Pinpoint the cell where the given text exists, returning its [X, Y] midpoint coordinate. 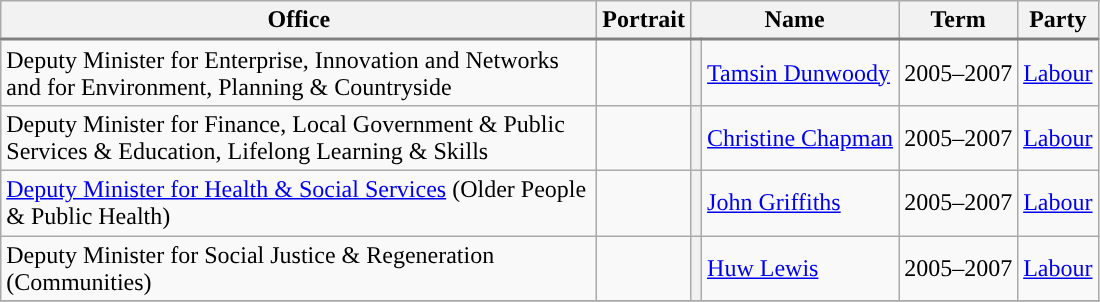
Tamsin Dunwoody [800, 73]
John Griffiths [800, 202]
Name [794, 20]
Portrait [644, 20]
Christine Chapman [800, 138]
Deputy Minister for Health & Social Services (Older People & Public Health) [299, 202]
Deputy Minister for Finance, Local Government & Public Services & Education, Lifelong Learning & Skills [299, 138]
Huw Lewis [800, 268]
Office [299, 20]
Deputy Minister for Enterprise, Innovation and Networks and for Environment, Planning & Countryside [299, 73]
Deputy Minister for Social Justice & Regeneration (Communities) [299, 268]
Party [1058, 20]
Term [958, 20]
